Output the [X, Y] coordinate of the center of the cell containing the given text.  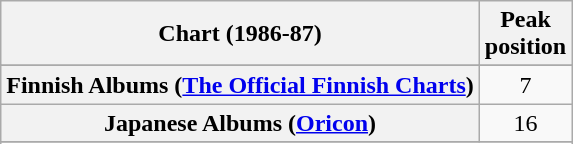
Chart (1986-87) [240, 34]
Japanese Albums (Oricon) [240, 123]
Finnish Albums (The Official Finnish Charts) [240, 85]
7 [525, 85]
Peakposition [525, 34]
16 [525, 123]
